Determine the (x, y) coordinate at the center of the cell enclosing the given text.  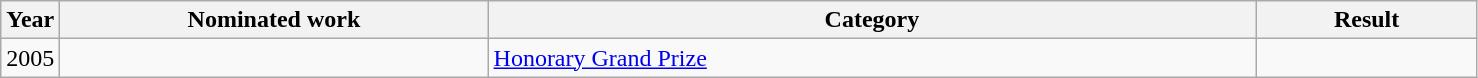
Nominated work (274, 20)
Result (1366, 20)
Category (872, 20)
2005 (30, 58)
Year (30, 20)
Honorary Grand Prize (872, 58)
